Detect which cell encompasses the target text, then output its [x, y] center coordinate. 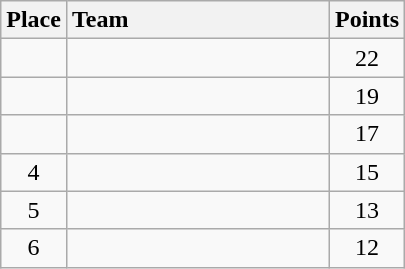
17 [368, 134]
Place [34, 20]
6 [34, 248]
22 [368, 58]
4 [34, 172]
13 [368, 210]
Team [198, 20]
5 [34, 210]
15 [368, 172]
Points [368, 20]
12 [368, 248]
19 [368, 96]
